Extract the (x, y) coordinate from the center of the cell holding the provided text.  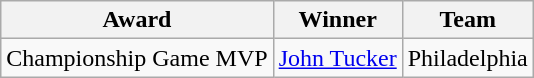
Award (137, 20)
Philadelphia (468, 58)
Winner (338, 20)
Championship Game MVP (137, 58)
John Tucker (338, 58)
Team (468, 20)
